Determine the (X, Y) coordinate at the center of the cell enclosing the given text.  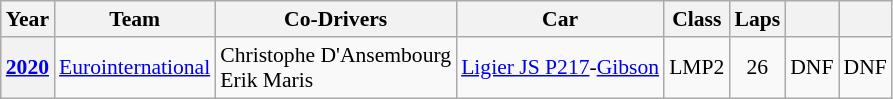
Laps (757, 19)
Class (696, 19)
Ligier JS P217-Gibson (560, 68)
2020 (28, 68)
26 (757, 68)
Year (28, 19)
Team (134, 19)
Car (560, 19)
Eurointernational (134, 68)
Christophe D'Ansembourg Erik Maris (336, 68)
LMP2 (696, 68)
Co-Drivers (336, 19)
